From the cell containing the given text, extract its center point as [x, y] coordinate. 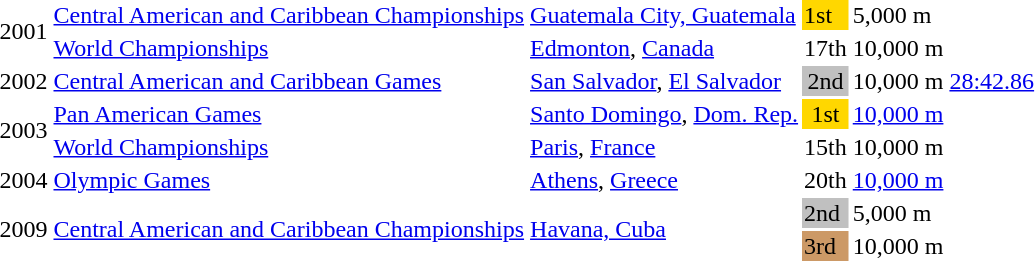
Olympic Games [289, 180]
Santo Domingo, Dom. Rep. [664, 114]
Pan American Games [289, 114]
15th [826, 147]
Central American and Caribbean Games [289, 81]
San Salvador, El Salvador [664, 81]
Guatemala City, Guatemala [664, 15]
Edmonton, Canada [664, 48]
Athens, Greece [664, 180]
20th [826, 180]
17th [826, 48]
Havana, Cuba [664, 230]
Paris, France [664, 147]
3rd [826, 246]
